Find where the given text appears and provide that cell's center as [x, y] coordinate. 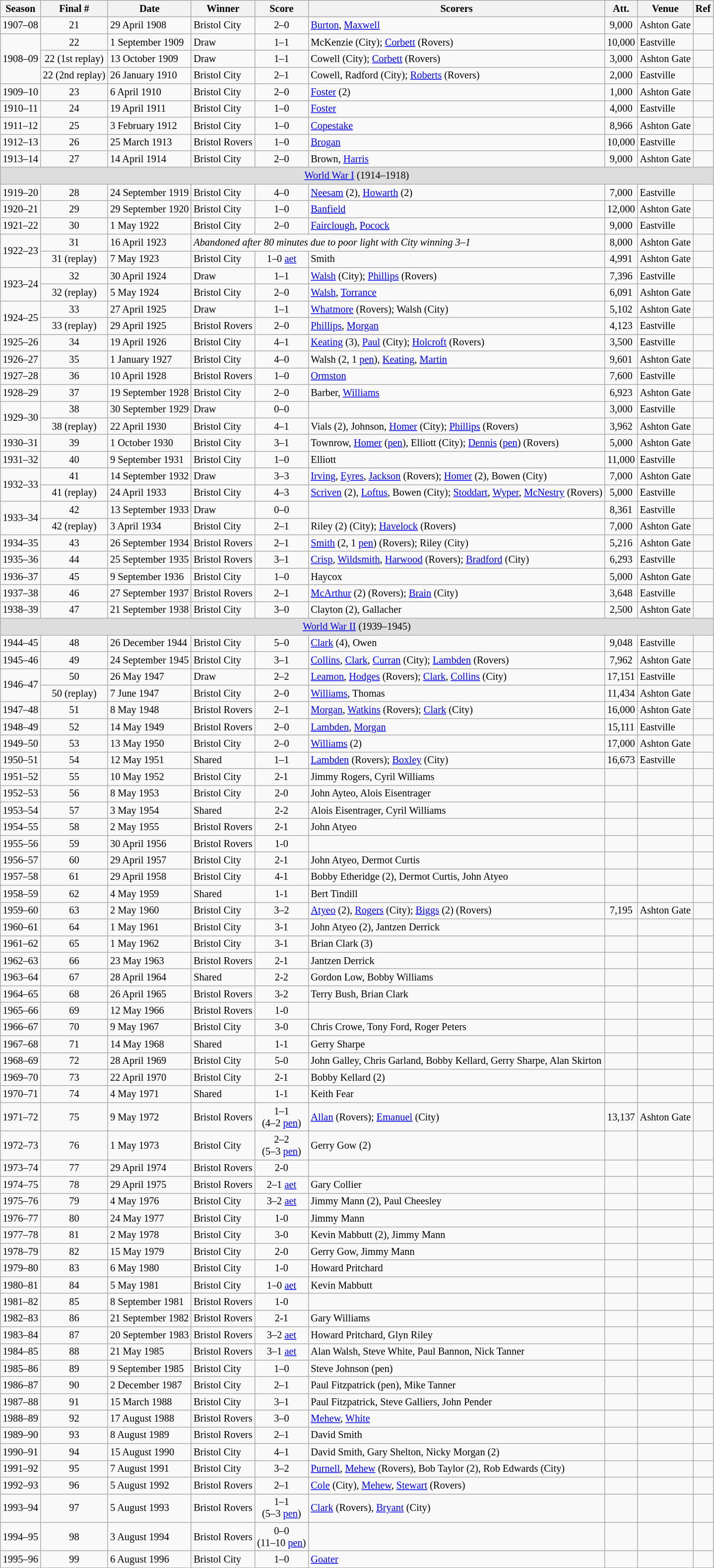
2 May 1955 [149, 827]
1–1(4–2 pen) [281, 1117]
62 [74, 894]
1977–78 [21, 1235]
1936–37 [21, 577]
Elliott [456, 459]
Cowell, Radford (City); Roberts (Rovers) [456, 75]
Bobby Etheridge (2), Dermot Curtis, John Atyeo [456, 877]
50 [74, 677]
McArthur (2) (Rovers); Brain (City) [456, 593]
99 [74, 1559]
9 September 1985 [149, 1369]
1,000 [621, 92]
1973–74 [21, 1168]
51 [74, 710]
1944–45 [21, 643]
1955–56 [21, 844]
16,000 [621, 710]
Score [281, 8]
87 [74, 1335]
80 [74, 1218]
Keith Fear [456, 1094]
0–0(11–10 pen) [281, 1537]
1986–87 [21, 1385]
75 [74, 1117]
Ref [703, 8]
22 (1st replay) [74, 59]
38 (replay) [74, 426]
1985–86 [21, 1369]
2,500 [621, 610]
Gerry Sharpe [456, 1044]
Scorers [456, 8]
2–1 aet [281, 1185]
1911–12 [21, 126]
33 (replay) [74, 326]
Jimmy Mann (2), Paul Cheesley [456, 1201]
21 May 1985 [149, 1352]
Brian Clark (3) [456, 944]
29 April 1974 [149, 1168]
3–1 aet [281, 1352]
Foster (2) [456, 92]
7,600 [621, 376]
John Atyeo (2), Jantzen Derrick [456, 927]
10 April 1928 [149, 376]
4,123 [621, 326]
David Smith, Gary Shelton, Nicky Morgan (2) [456, 1452]
14 May 1949 [149, 727]
1974–75 [21, 1185]
1987–88 [21, 1402]
World War II (1939–1945) [357, 627]
7 May 1923 [149, 259]
70 [74, 1027]
58 [74, 827]
Walsh, Torrance [456, 292]
92 [74, 1419]
1951–52 [21, 777]
24 [74, 109]
3–3 [281, 476]
5 May 1924 [149, 292]
1961–62 [21, 944]
World War I (1914–1918) [357, 176]
27 September 1937 [149, 593]
93 [74, 1435]
73 [74, 1077]
1932–33 [21, 484]
61 [74, 877]
37 [74, 392]
28 April 1964 [149, 977]
Keating (3), Paul (City); Holcroft (Rovers) [456, 342]
30 April 1956 [149, 844]
Howard Pritchard, Glyn Riley [456, 1335]
Banfield [456, 209]
83 [74, 1268]
16,673 [621, 760]
7 June 1947 [149, 693]
Howard Pritchard [456, 1268]
5 August 1992 [149, 1485]
1924–25 [21, 318]
Jimmy Mann [456, 1218]
Gordon Low, Bobby Williams [456, 977]
Burton, Maxwell [456, 25]
Atyeo (2), Rogers (City); Biggs (2) (Rovers) [456, 911]
24 April 1933 [149, 493]
1954–55 [21, 827]
7,396 [621, 276]
Barber, Williams [456, 392]
Brown, Harris [456, 159]
2–2(5–3 pen) [281, 1145]
Final # [74, 8]
Bert Tindill [456, 894]
1931–32 [21, 459]
15,111 [621, 727]
1945–46 [21, 660]
95 [74, 1469]
30 September 1929 [149, 409]
42 [74, 510]
1 May 1922 [149, 226]
1950–51 [21, 760]
3-2 [281, 994]
29 April 1958 [149, 877]
26 December 1944 [149, 643]
Gary Williams [456, 1318]
Clark (Rovers), Bryant (City) [456, 1508]
41 [74, 476]
8,966 [621, 126]
14 September 1932 [149, 476]
28 [74, 193]
Cowell (City); Corbett (Rovers) [456, 59]
88 [74, 1352]
9,601 [621, 359]
1953–54 [21, 810]
10 May 1952 [149, 777]
30 [74, 226]
1988–89 [21, 1419]
Steve Johnson (pen) [456, 1369]
27 April 1925 [149, 309]
Jantzen Derrick [456, 961]
8,361 [621, 510]
14 April 1914 [149, 159]
1919–20 [21, 193]
Paul Fitzpatrick, Steve Galliers, John Pender [456, 1402]
Jimmy Rogers, Cyril Williams [456, 777]
1978–79 [21, 1251]
4,991 [621, 259]
John Atyeo [456, 827]
1 September 1909 [149, 42]
Phillips, Morgan [456, 326]
1995–96 [21, 1559]
3 August 1994 [149, 1537]
39 [74, 443]
29 April 1957 [149, 860]
1990–91 [21, 1452]
26 April 1965 [149, 994]
31 (replay) [74, 259]
1962–63 [21, 961]
5,216 [621, 543]
15 August 1990 [149, 1452]
1 January 1927 [149, 359]
8 May 1948 [149, 710]
1952–53 [21, 793]
59 [74, 844]
31 [74, 243]
Chris Crowe, Tony Ford, Roger Peters [456, 1027]
19 September 1928 [149, 392]
1907–08 [21, 25]
1980–81 [21, 1285]
32 (replay) [74, 292]
15 March 1988 [149, 1402]
6,091 [621, 292]
43 [74, 543]
12,000 [621, 209]
29 April 1975 [149, 1185]
1 May 1962 [149, 944]
6,923 [621, 392]
Copestake [456, 126]
1912–13 [21, 142]
25 [74, 126]
8 September 1981 [149, 1302]
23 [74, 92]
19 April 1911 [149, 109]
15 May 1979 [149, 1251]
3,648 [621, 593]
Kevin Mabbutt [456, 1285]
Leamon, Hodges (Rovers); Clark, Collins (City) [456, 677]
77 [74, 1168]
1933–34 [21, 518]
28 April 1969 [149, 1061]
26 [74, 142]
1981–82 [21, 1302]
Haycox [456, 577]
1976–77 [21, 1218]
1909–10 [21, 92]
Alan Walsh, Steve White, Paul Bannon, Nick Tanner [456, 1352]
Whatmore (Rovers); Walsh (City) [456, 309]
Foster [456, 109]
42 (replay) [74, 526]
1963–64 [21, 977]
3,500 [621, 342]
86 [74, 1318]
Walsh (2, 1 pen), Keating, Martin [456, 359]
8 August 1989 [149, 1435]
6 August 1996 [149, 1559]
Clayton (2), Gallacher [456, 610]
1930–31 [21, 443]
11,434 [621, 693]
1979–80 [21, 1268]
1913–14 [21, 159]
64 [74, 927]
33 [74, 309]
Terry Bush, Brian Clark [456, 994]
Lambden, Morgan [456, 727]
Clark (4), Owen [456, 643]
9 September 1931 [149, 459]
1927–28 [21, 376]
21 September 1938 [149, 610]
27 [74, 159]
Goater [456, 1559]
1972–73 [21, 1145]
Bobby Kellard (2) [456, 1077]
8,000 [621, 243]
Williams, Thomas [456, 693]
Gerry Gow, Jimmy Mann [456, 1251]
4 May 1971 [149, 1094]
40 [74, 459]
1947–48 [21, 710]
78 [74, 1185]
21 September 1982 [149, 1318]
1910–11 [21, 109]
81 [74, 1235]
63 [74, 911]
1959–60 [21, 911]
1965–66 [21, 1011]
90 [74, 1385]
1929–30 [21, 418]
1–1(5–3 pen) [281, 1508]
55 [74, 777]
6 May 1980 [149, 1268]
5,102 [621, 309]
97 [74, 1508]
57 [74, 810]
5-0 [281, 1061]
9 May 1967 [149, 1027]
1957–58 [21, 877]
1928–29 [21, 392]
1 October 1930 [149, 443]
45 [74, 577]
69 [74, 1011]
3,962 [621, 426]
Winner [223, 8]
41 (replay) [74, 493]
Scriven (2), Loftus, Bowen (City); Stoddart, Wyper, McNestry (Rovers) [456, 493]
Townrow, Homer (pen), Elliott (City); Dennis (pen) (Rovers) [456, 443]
29 [74, 209]
5 August 1993 [149, 1508]
1922–23 [21, 251]
16 April 1923 [149, 243]
1966–67 [21, 1027]
46 [74, 593]
4,000 [621, 109]
Purnell, Mehew (Rovers), Bob Taylor (2), Rob Edwards (City) [456, 1469]
1934–35 [21, 543]
Irving, Eyres, Jackson (Rovers); Homer (2), Bowen (City) [456, 476]
8 May 1953 [149, 793]
34 [74, 342]
John Atyeo, Dermot Curtis [456, 860]
67 [74, 977]
32 [74, 276]
Neesam (2), Howarth (2) [456, 193]
98 [74, 1537]
1 May 1961 [149, 927]
9 May 1972 [149, 1117]
25 September 1935 [149, 560]
David Smith [456, 1435]
71 [74, 1044]
4–3 [281, 493]
1970–71 [21, 1094]
Season [21, 8]
1964–65 [21, 994]
24 September 1945 [149, 660]
Fairclough, Pocock [456, 226]
1968–69 [21, 1061]
24 May 1977 [149, 1218]
26 January 1910 [149, 75]
21 [74, 25]
Abandoned after 80 minutes due to poor light with City winning 3–1 [398, 243]
96 [74, 1485]
22 [74, 42]
5–0 [281, 643]
2,000 [621, 75]
Cole (City), Mehew, Stewart (Rovers) [456, 1485]
2 December 1987 [149, 1385]
1994–95 [21, 1537]
53 [74, 743]
6 April 1910 [149, 92]
9,048 [621, 643]
66 [74, 961]
Brogan [456, 142]
2 May 1978 [149, 1235]
14 May 1968 [149, 1044]
1989–90 [21, 1435]
1923–24 [21, 284]
1992–93 [21, 1485]
23 May 1963 [149, 961]
2 May 1960 [149, 911]
1921–22 [21, 226]
4-1 [281, 877]
17 August 1988 [149, 1419]
Morgan, Watkins (Rovers); Clark (City) [456, 710]
7,195 [621, 911]
84 [74, 1285]
Paul Fitzpatrick (pen), Mike Tanner [456, 1385]
1971–72 [21, 1117]
Venue [665, 8]
Mehew, White [456, 1419]
50 (replay) [74, 693]
1960–61 [21, 927]
1926–27 [21, 359]
13 May 1950 [149, 743]
Smith [456, 259]
19 April 1926 [149, 342]
Walsh (City); Phillips (Rovers) [456, 276]
4 May 1976 [149, 1201]
1967–68 [21, 1044]
20 September 1983 [149, 1335]
4 May 1959 [149, 894]
26 May 1947 [149, 677]
17,151 [621, 677]
1983–84 [21, 1335]
49 [74, 660]
94 [74, 1452]
54 [74, 760]
72 [74, 1061]
1993–94 [21, 1508]
1956–57 [21, 860]
1975–76 [21, 1201]
1920–21 [21, 209]
85 [74, 1302]
Att. [621, 8]
John Ayteo, Alois Eisentrager [456, 793]
56 [74, 793]
36 [74, 376]
13 October 1909 [149, 59]
Crisp, Wildsmith, Harwood (Rovers); Bradford (City) [456, 560]
John Galley, Chris Garland, Bobby Kellard, Gerry Sharpe, Alan Skirton [456, 1061]
52 [74, 727]
13,137 [621, 1117]
1948–49 [21, 727]
35 [74, 359]
12 May 1966 [149, 1011]
91 [74, 1402]
Date [149, 8]
22 April 1930 [149, 426]
Vials (2), Johnson, Homer (City); Phillips (Rovers) [456, 426]
7,962 [621, 660]
1937–38 [21, 593]
2–2 [281, 677]
3 April 1934 [149, 526]
1969–70 [21, 1077]
60 [74, 860]
44 [74, 560]
47 [74, 610]
Alois Eisentrager, Cyril Williams [456, 810]
38 [74, 409]
26 September 1934 [149, 543]
Williams (2) [456, 743]
9 September 1936 [149, 577]
Riley (2) (City); Havelock (Rovers) [456, 526]
17,000 [621, 743]
Allan (Rovers); Emanuel (City) [456, 1117]
1938–39 [21, 610]
Ormston [456, 376]
1991–92 [21, 1469]
11,000 [621, 459]
1935–36 [21, 560]
82 [74, 1251]
29 April 1908 [149, 25]
3 February 1912 [149, 126]
25 March 1913 [149, 142]
6,293 [621, 560]
29 April 1925 [149, 326]
7 August 1991 [149, 1469]
Gerry Gow (2) [456, 1145]
1949–50 [21, 743]
76 [74, 1145]
79 [74, 1201]
13 September 1933 [149, 510]
1946–47 [21, 685]
1984–85 [21, 1352]
Collins, Clark, Curran (City); Lambden (Rovers) [456, 660]
1925–26 [21, 342]
48 [74, 643]
74 [74, 1094]
65 [74, 944]
McKenzie (City); Corbett (Rovers) [456, 42]
12 May 1951 [149, 760]
1982–83 [21, 1318]
Lambden (Rovers); Boxley (City) [456, 760]
Kevin Mabbutt (2), Jimmy Mann [456, 1235]
Gary Collier [456, 1185]
29 September 1920 [149, 209]
Smith (2, 1 pen) (Rovers); Riley (City) [456, 543]
30 April 1924 [149, 276]
24 September 1919 [149, 193]
68 [74, 994]
1958–59 [21, 894]
1908–09 [21, 59]
22 (2nd replay) [74, 75]
22 April 1970 [149, 1077]
1 May 1973 [149, 1145]
3 May 1954 [149, 810]
5 May 1981 [149, 1285]
89 [74, 1369]
